Pinpoint the cell where the given text exists, returning its [x, y] midpoint coordinate. 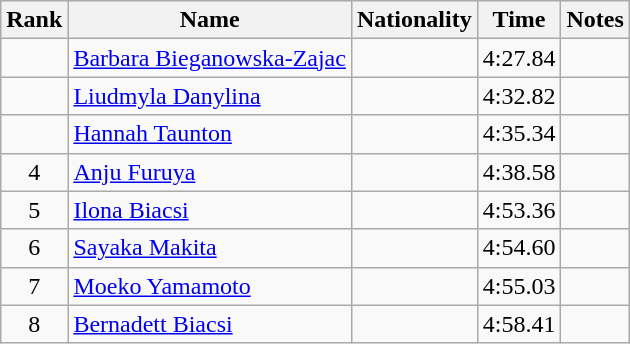
4:55.03 [519, 286]
Barbara Bieganowska-Zajac [210, 58]
Hannah Taunton [210, 134]
4:27.84 [519, 58]
4:54.60 [519, 248]
Bernadett Biacsi [210, 324]
4 [34, 172]
Notes [595, 20]
Rank [34, 20]
5 [34, 210]
4:38.58 [519, 172]
Liudmyla Danylina [210, 96]
Moeko Yamamoto [210, 286]
7 [34, 286]
Nationality [414, 20]
Sayaka Makita [210, 248]
4:35.34 [519, 134]
Name [210, 20]
4:53.36 [519, 210]
Anju Furuya [210, 172]
8 [34, 324]
Time [519, 20]
4:58.41 [519, 324]
Ilona Biacsi [210, 210]
4:32.82 [519, 96]
6 [34, 248]
